Capture the cell that displays the provided text and extract its [X, Y] central coordinate. 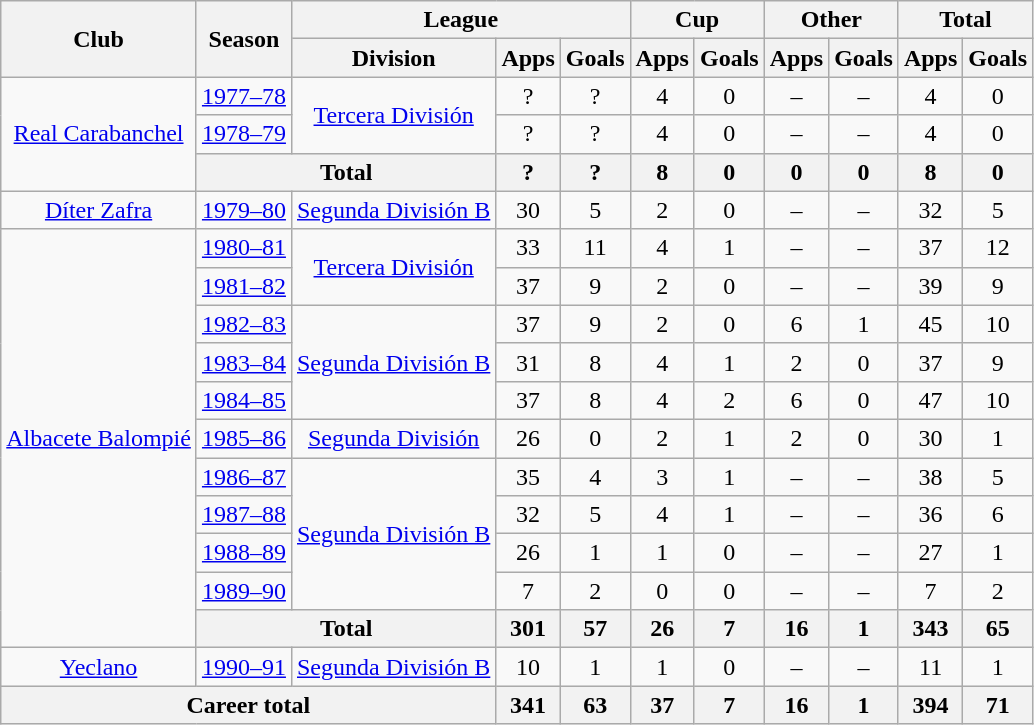
39 [930, 286]
45 [930, 324]
Díter Zafra [99, 210]
1982–83 [244, 324]
1977–78 [244, 96]
1983–84 [244, 362]
1987–88 [244, 515]
36 [930, 515]
341 [528, 705]
3 [662, 477]
League [460, 20]
1980–81 [244, 248]
Other [831, 20]
Segunda División [393, 438]
1981–82 [244, 286]
63 [595, 705]
1990–91 [244, 667]
Season [244, 39]
38 [930, 477]
57 [595, 629]
1985–86 [244, 438]
394 [930, 705]
Career total [248, 705]
1988–89 [244, 553]
1986–87 [244, 477]
Cup [697, 20]
Real Carabanchel [99, 134]
12 [998, 248]
1989–90 [244, 591]
33 [528, 248]
35 [528, 477]
Club [99, 39]
343 [930, 629]
47 [930, 400]
1979–80 [244, 210]
27 [930, 553]
71 [998, 705]
301 [528, 629]
Division [393, 58]
65 [998, 629]
1978–79 [244, 134]
Yeclano [99, 667]
31 [528, 362]
1984–85 [244, 400]
Albacete Balompié [99, 438]
